For the text-containing cell, return its midpoint in (X, Y) coordinate format. 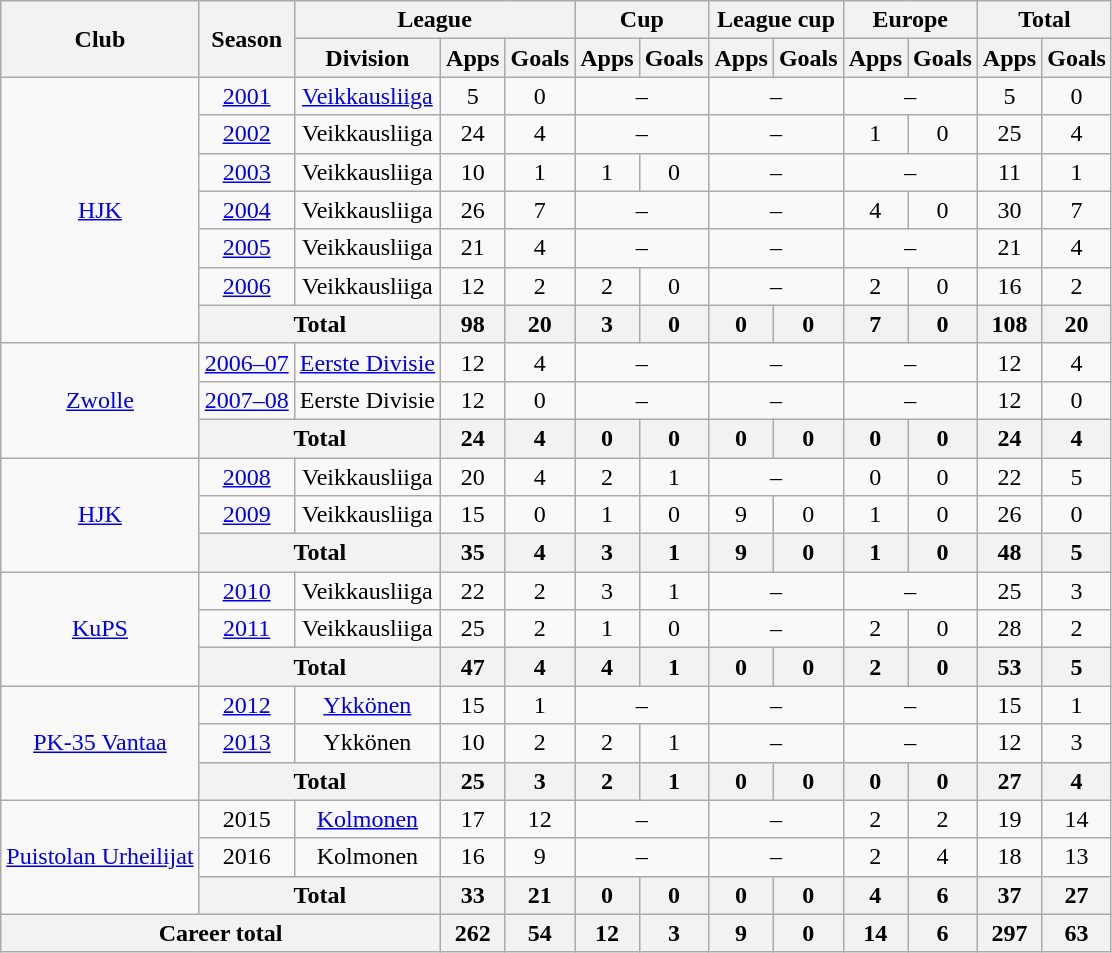
2008 (246, 477)
Career total (221, 933)
63 (1077, 933)
2006 (246, 286)
League (434, 20)
PK-35 Vantaa (100, 743)
Puistolan Urheilijat (100, 857)
2001 (246, 96)
2007–08 (246, 400)
108 (1009, 324)
18 (1009, 857)
17 (473, 819)
2005 (246, 248)
2012 (246, 705)
13 (1077, 857)
Europe (910, 20)
2002 (246, 134)
2003 (246, 172)
2011 (246, 629)
2016 (246, 857)
2006–07 (246, 362)
2013 (246, 743)
262 (473, 933)
19 (1009, 819)
30 (1009, 210)
2004 (246, 210)
League cup (776, 20)
2010 (246, 591)
Season (246, 39)
2015 (246, 819)
11 (1009, 172)
2009 (246, 515)
28 (1009, 629)
297 (1009, 933)
33 (473, 895)
35 (473, 553)
98 (473, 324)
Zwolle (100, 400)
48 (1009, 553)
Club (100, 39)
KuPS (100, 629)
53 (1009, 667)
37 (1009, 895)
Division (367, 58)
47 (473, 667)
54 (540, 933)
Cup (642, 20)
